Return (X, Y) of the center of cell containing provided text 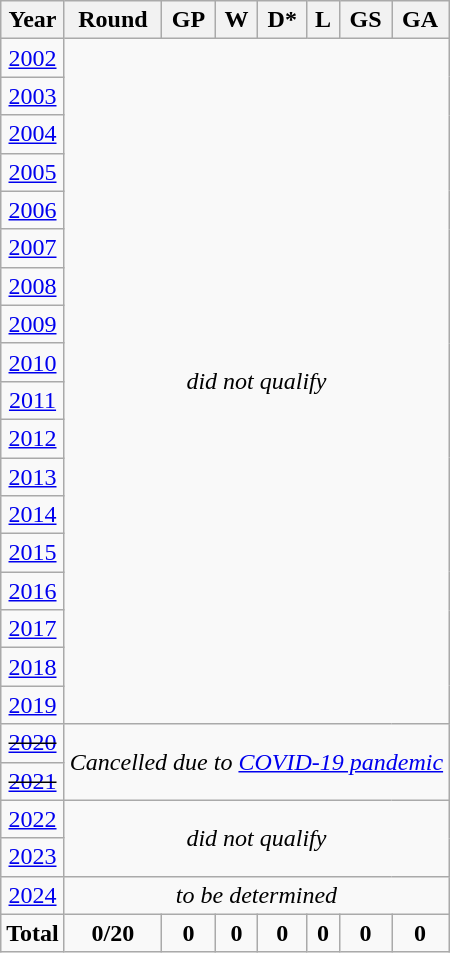
2009 (33, 324)
2010 (33, 362)
2002 (33, 58)
2012 (33, 438)
Round (112, 20)
2007 (33, 248)
2016 (33, 591)
GS (365, 20)
2023 (33, 857)
W (236, 20)
2020 (33, 743)
2019 (33, 705)
2024 (33, 895)
D* (282, 20)
2013 (33, 477)
L (324, 20)
2008 (33, 286)
2021 (33, 781)
to be determined (256, 895)
2006 (33, 210)
GP (189, 20)
2003 (33, 96)
2017 (33, 629)
Year (33, 20)
2018 (33, 667)
2015 (33, 553)
2011 (33, 400)
0/20 (112, 933)
Total (33, 933)
2022 (33, 819)
2005 (33, 172)
GA (420, 20)
Cancelled due to COVID-19 pandemic (256, 762)
2014 (33, 515)
2004 (33, 134)
